Return (x, y) of the center of cell containing provided text 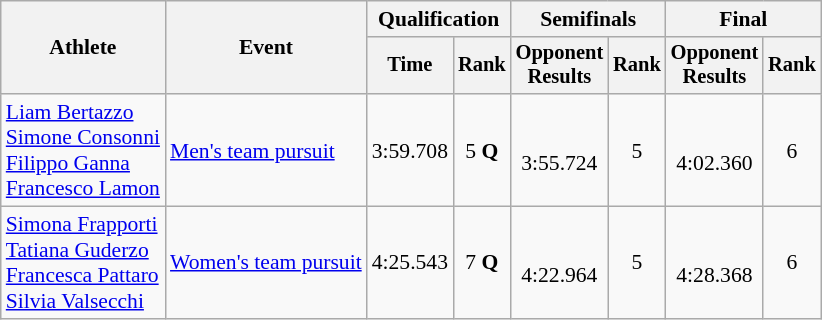
3:55.724 (560, 150)
Time (410, 66)
Event (266, 48)
Simona FrapportiTatiana GuderzoFrancesca PattaroSilvia Valsecchi (83, 263)
4:25.543 (410, 263)
3:59.708 (410, 150)
Semifinals (588, 19)
4:28.368 (714, 263)
Qualification (439, 19)
Men's team pursuit (266, 150)
4:22.964 (560, 263)
Final (744, 19)
Liam BertazzoSimone ConsonniFilippo GannaFrancesco Lamon (83, 150)
7 Q (482, 263)
4:02.360 (714, 150)
Athlete (83, 48)
5 Q (482, 150)
Women's team pursuit (266, 263)
